For the text-containing cell, return its midpoint in [X, Y] coordinate format. 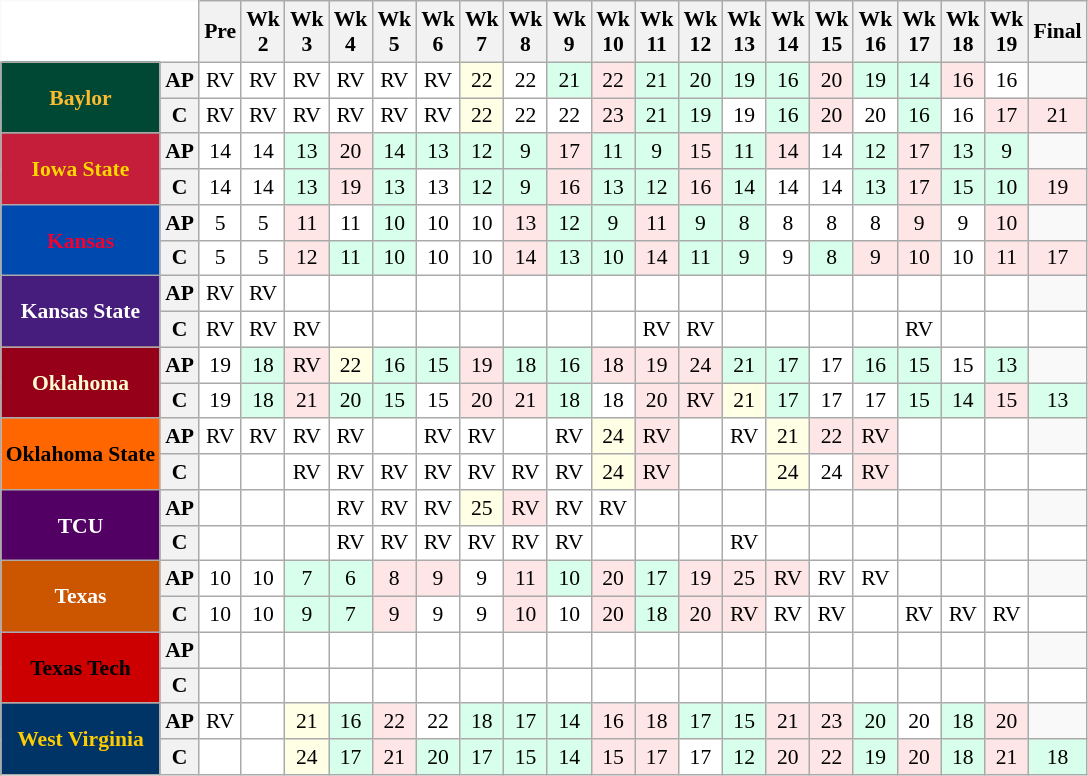
Wk10 [613, 32]
Oklahoma [80, 382]
Wk3 [307, 32]
Oklahoma State [80, 454]
West Virginia [80, 740]
Pre [220, 32]
Wk8 [526, 32]
Wk4 [351, 32]
Wk19 [1007, 32]
Kansas [80, 240]
Wk9 [569, 32]
TCU [80, 526]
Kansas State [80, 312]
Wk5 [394, 32]
Texas Tech [80, 668]
Wk6 [438, 32]
Baylor [80, 98]
Wk11 [657, 32]
Wk13 [744, 32]
Wk18 [963, 32]
Wk2 [263, 32]
Texas [80, 596]
Iowa State [80, 170]
Wk14 [788, 32]
Wk12 [701, 32]
Wk7 [482, 32]
Wk16 [875, 32]
Final [1057, 32]
Wk15 [832, 32]
6 [351, 579]
Wk17 [919, 32]
